Pinpoint the cell where the given text exists, returning its (X, Y) midpoint coordinate. 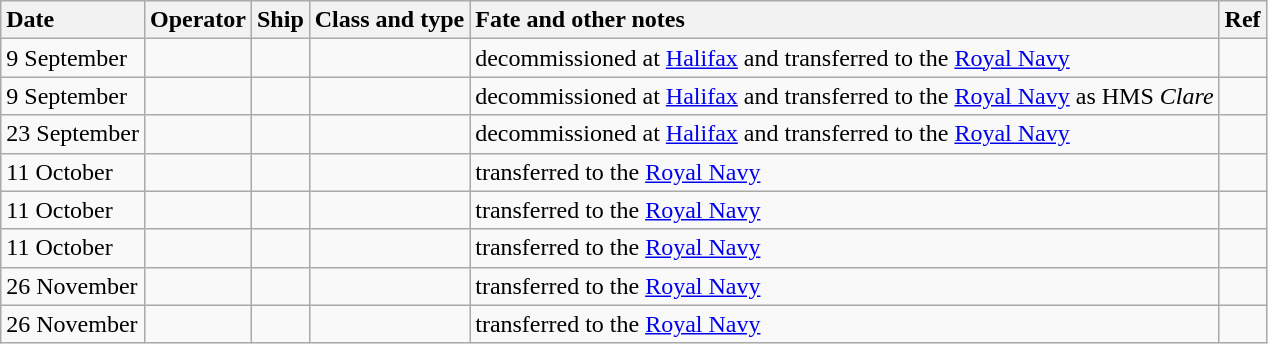
Operator (198, 20)
Class and type (389, 20)
decommissioned at Halifax and transferred to the Royal Navy as HMS Clare (844, 96)
Fate and other notes (844, 20)
23 September (73, 134)
Date (73, 20)
Ship (280, 20)
Ref (1242, 20)
